Determine the [X, Y] coordinate at the center of the cell enclosing the given text.  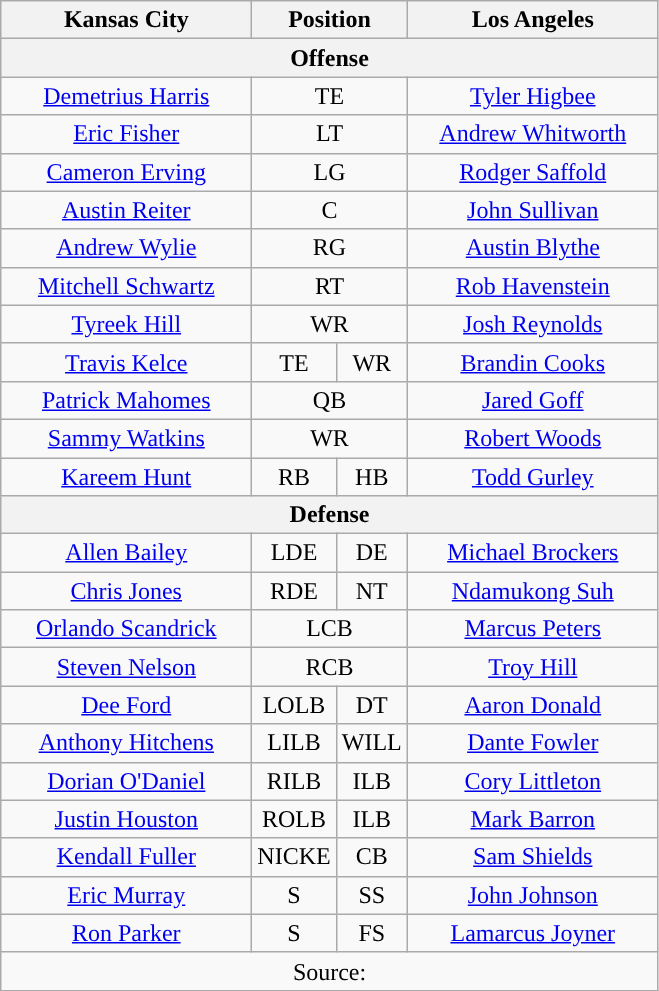
Los Angeles [532, 20]
Troy Hill [532, 667]
RG [330, 248]
LOLB [294, 705]
Mark Barron [532, 819]
Todd Gurley [532, 477]
Aaron Donald [532, 705]
Lamarcus Joyner [532, 933]
NT [372, 591]
NICKE [294, 857]
Michael Brockers [532, 553]
LCB [330, 629]
Defense [330, 515]
Allen Bailey [126, 553]
Orlando Scandrick [126, 629]
RB [294, 477]
Marcus Peters [532, 629]
LILB [294, 743]
Anthony Hitchens [126, 743]
Andrew Wylie [126, 248]
WILL [372, 743]
Ndamukong Suh [532, 591]
SS [372, 895]
Rodger Saffold [532, 172]
Cameron Erving [126, 172]
LG [330, 172]
Kansas City [126, 20]
Dorian O'Daniel [126, 781]
Travis Kelce [126, 362]
Sammy Watkins [126, 438]
QB [330, 400]
Austin Reiter [126, 210]
Position [330, 20]
LDE [294, 553]
Demetrius Harris [126, 96]
Sam Shields [532, 857]
Austin Blythe [532, 248]
DE [372, 553]
Source: [330, 971]
Dee Ford [126, 705]
LT [330, 134]
Andrew Whitworth [532, 134]
Cory Littleton [532, 781]
DT [372, 705]
RDE [294, 591]
Steven Nelson [126, 667]
John Sullivan [532, 210]
C [330, 210]
Chris Jones [126, 591]
Robert Woods [532, 438]
HB [372, 477]
Eric Fisher [126, 134]
Mitchell Schwartz [126, 286]
Rob Havenstein [532, 286]
ROLB [294, 819]
Brandin Cooks [532, 362]
CB [372, 857]
RT [330, 286]
Tyler Higbee [532, 96]
Dante Fowler [532, 743]
Kendall Fuller [126, 857]
Josh Reynolds [532, 324]
FS [372, 933]
John Johnson [532, 895]
Tyreek Hill [126, 324]
RILB [294, 781]
Kareem Hunt [126, 477]
Ron Parker [126, 933]
Jared Goff [532, 400]
Justin Houston [126, 819]
Patrick Mahomes [126, 400]
Offense [330, 58]
Eric Murray [126, 895]
RCB [330, 667]
